Return (x, y) of the center of cell containing provided text 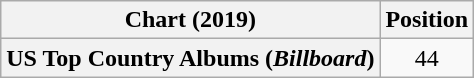
Chart (2019) (190, 20)
Position (427, 20)
44 (427, 58)
US Top Country Albums (Billboard) (190, 58)
